From the cell containing the given text, extract its center point as (X, Y) coordinate. 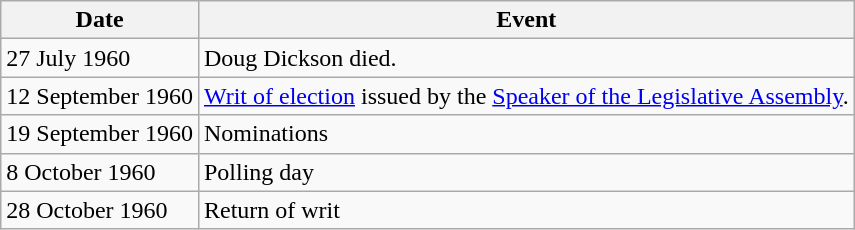
Doug Dickson died. (526, 58)
Date (100, 20)
27 July 1960 (100, 58)
Writ of election issued by the Speaker of the Legislative Assembly. (526, 96)
Return of writ (526, 210)
Nominations (526, 134)
Event (526, 20)
19 September 1960 (100, 134)
28 October 1960 (100, 210)
8 October 1960 (100, 172)
Polling day (526, 172)
12 September 1960 (100, 96)
